From the cell containing the given text, extract its center point as (x, y) coordinate. 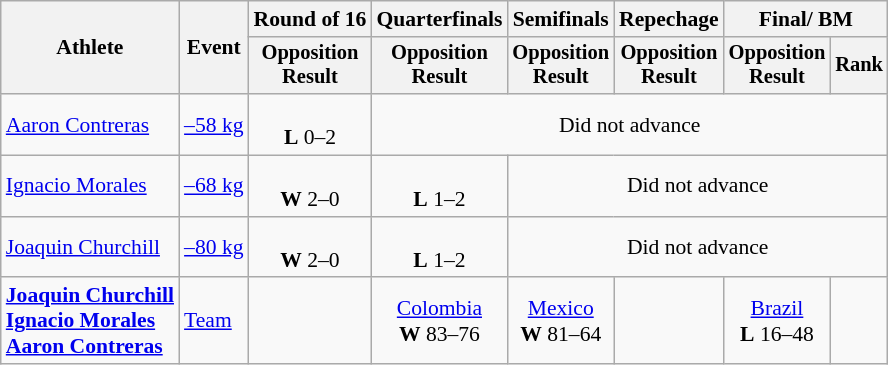
Joaquin ChurchillIgnacio MoralesAaron Contreras (90, 322)
Athlete (90, 48)
–80 kg (214, 248)
Joaquin Churchill (90, 248)
BrazilL 16–48 (778, 322)
Repechage (669, 19)
Rank (859, 66)
Round of 16 (310, 19)
Quarterfinals (439, 19)
–58 kg (214, 124)
MexicoW 81–64 (560, 322)
L 0–2 (310, 124)
Aaron Contreras (90, 124)
Event (214, 48)
–68 kg (214, 186)
Final/ BM (806, 19)
Semifinals (560, 19)
Ignacio Morales (90, 186)
Team (214, 322)
ColombiaW 83–76 (439, 322)
